Return [X, Y] of the center of cell containing provided text 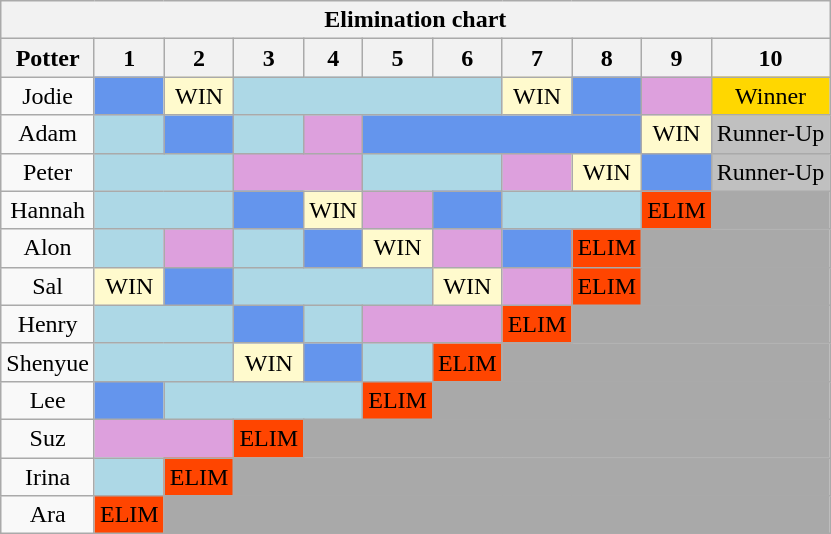
Potter [48, 58]
Adam [48, 134]
10 [770, 58]
Jodie [48, 96]
7 [537, 58]
3 [269, 58]
Suz [48, 438]
Shenyue [48, 362]
8 [607, 58]
Elimination chart [416, 20]
Sal [48, 286]
6 [467, 58]
Peter [48, 172]
Winner [770, 96]
1 [129, 58]
5 [398, 58]
9 [677, 58]
Henry [48, 324]
Lee [48, 400]
Alon [48, 248]
Ara [48, 515]
4 [334, 58]
Irina [48, 477]
Hannah [48, 210]
2 [199, 58]
